Return [x, y] of the center of cell containing provided text 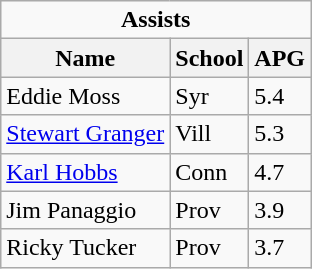
Syr [210, 96]
5.4 [280, 96]
Jim Panaggio [86, 210]
Assists [156, 20]
APG [280, 58]
Name [86, 58]
Conn [210, 172]
3.7 [280, 248]
Eddie Moss [86, 96]
5.3 [280, 134]
Ricky Tucker [86, 248]
Stewart Granger [86, 134]
3.9 [280, 210]
Karl Hobbs [86, 172]
School [210, 58]
Vill [210, 134]
4.7 [280, 172]
